Search for the cell housing the specified text and yield its [X, Y] center coordinate. 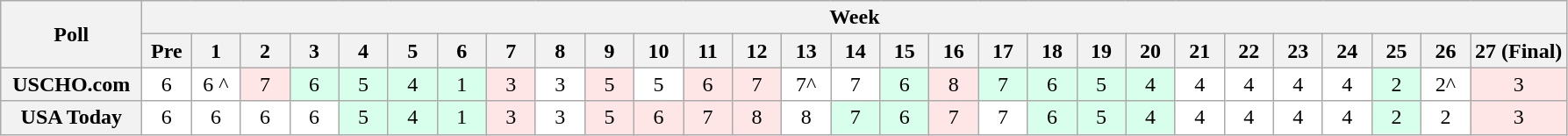
13 [806, 51]
11 [707, 51]
12 [757, 51]
USCHO.com [72, 84]
17 [1003, 51]
Week [855, 18]
21 [1199, 51]
Pre [167, 51]
16 [954, 51]
USA Today [72, 118]
23 [1298, 51]
25 [1396, 51]
20 [1150, 51]
22 [1249, 51]
9 [609, 51]
27 (Final) [1519, 51]
14 [856, 51]
6 ^ [216, 84]
Poll [72, 34]
15 [905, 51]
7^ [806, 84]
24 [1347, 51]
26 [1445, 51]
19 [1101, 51]
2^ [1445, 84]
10 [658, 51]
18 [1052, 51]
